Capture the cell that displays the provided text and extract its [X, Y] central coordinate. 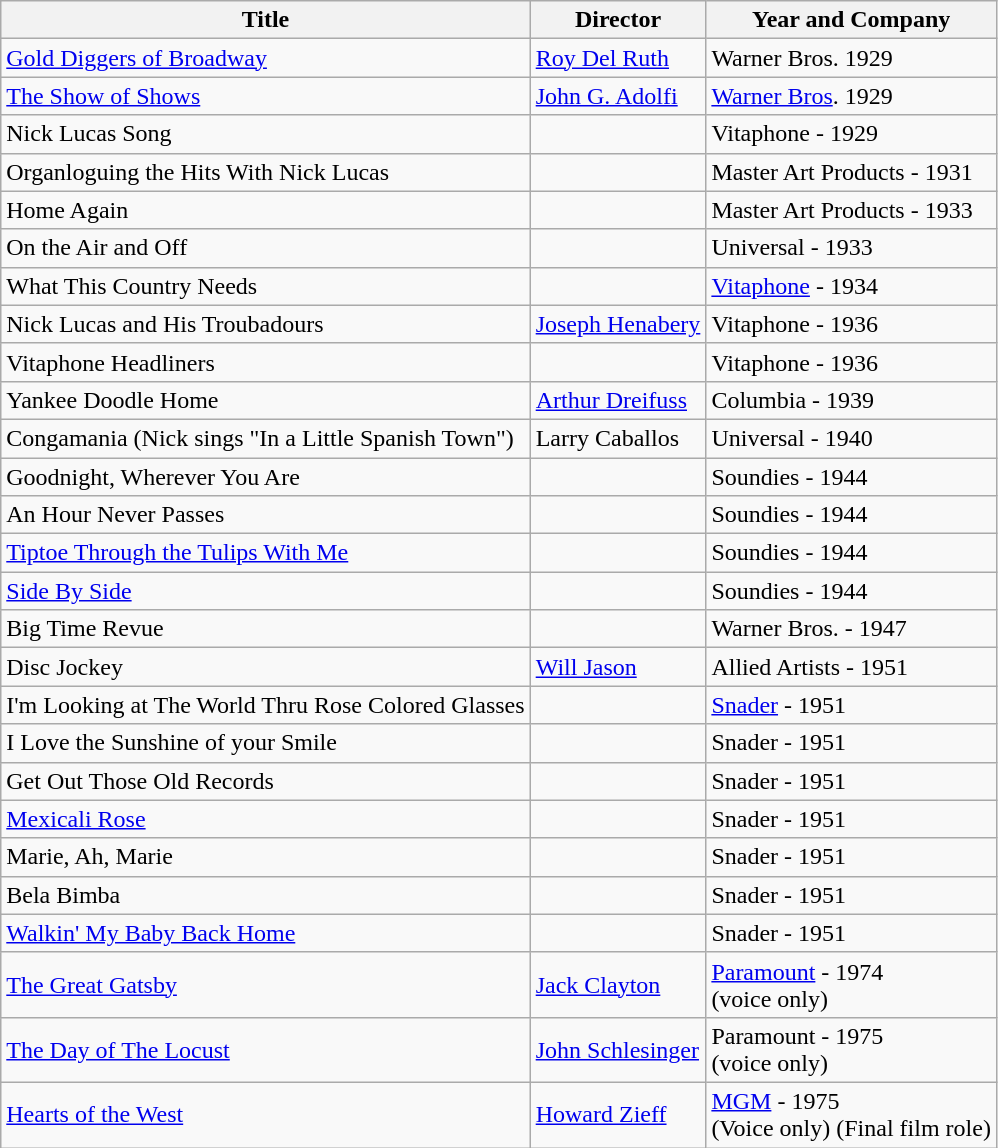
Organloguing the Hits With Nick Lucas [266, 172]
Director [618, 20]
Mexicali Rose [266, 819]
Jack Clayton [618, 984]
Larry Caballos [618, 438]
Arthur Dreifuss [618, 400]
Year and Company [852, 20]
Warner Bros. - 1947 [852, 629]
The Show of Shows [266, 96]
Side By Side [266, 591]
Tiptoe Through the Tulips With Me [266, 553]
Hearts of the West [266, 1114]
I Love the Sunshine of your Smile [266, 743]
Joseph Henabery [618, 324]
Congamania (Nick sings "In a Little Spanish Town") [266, 438]
Bela Bimba [266, 895]
Master Art Products - 1933 [852, 210]
Allied Artists - 1951 [852, 667]
On the Air and Off [266, 248]
Paramount - 1974(voice only) [852, 984]
Nick Lucas Song [266, 134]
Marie, Ah, Marie [266, 857]
Title [266, 20]
Yankee Doodle Home [266, 400]
I'm Looking at The World Thru Rose Colored Glasses [266, 705]
The Great Gatsby [266, 984]
Vitaphone - 1934 [852, 286]
Paramount - 1975(voice only) [852, 1050]
Walkin' My Baby Back Home [266, 933]
Goodnight, Wherever You Are [266, 477]
Will Jason [618, 667]
What This Country Needs [266, 286]
John G. Adolfi [618, 96]
An Hour Never Passes [266, 515]
Vitaphone Headliners [266, 362]
MGM - 1975(Voice only) (Final film role) [852, 1114]
Nick Lucas and His Troubadours [266, 324]
Columbia - 1939 [852, 400]
John Schlesinger [618, 1050]
Universal - 1933 [852, 248]
Get Out Those Old Records [266, 781]
Master Art Products - 1931 [852, 172]
Big Time Revue [266, 629]
The Day of The Locust [266, 1050]
Disc Jockey [266, 667]
Roy Del Ruth [618, 58]
Universal - 1940 [852, 438]
Gold Diggers of Broadway [266, 58]
Howard Zieff [618, 1114]
Vitaphone - 1929 [852, 134]
Home Again [266, 210]
